Detect which cell encompasses the target text, then output its (X, Y) center coordinate. 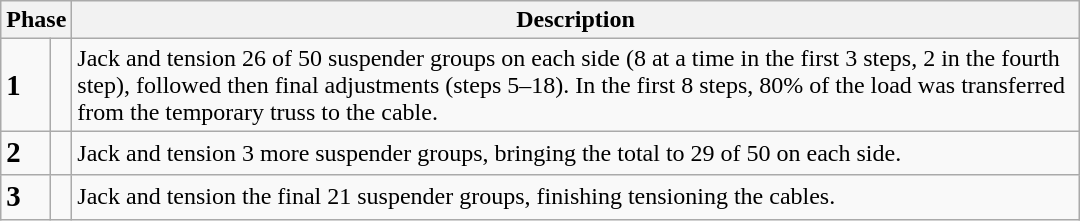
3 (26, 197)
Phase (36, 20)
2 (26, 153)
Jack and tension 3 more suspender groups, bringing the total to 29 of 50 on each side. (576, 153)
Description (576, 20)
1 (26, 85)
Jack and tension the final 21 suspender groups, finishing tensioning the cables. (576, 197)
